Return the (x, y) coordinate for the center point of the cell that contains the specified text.  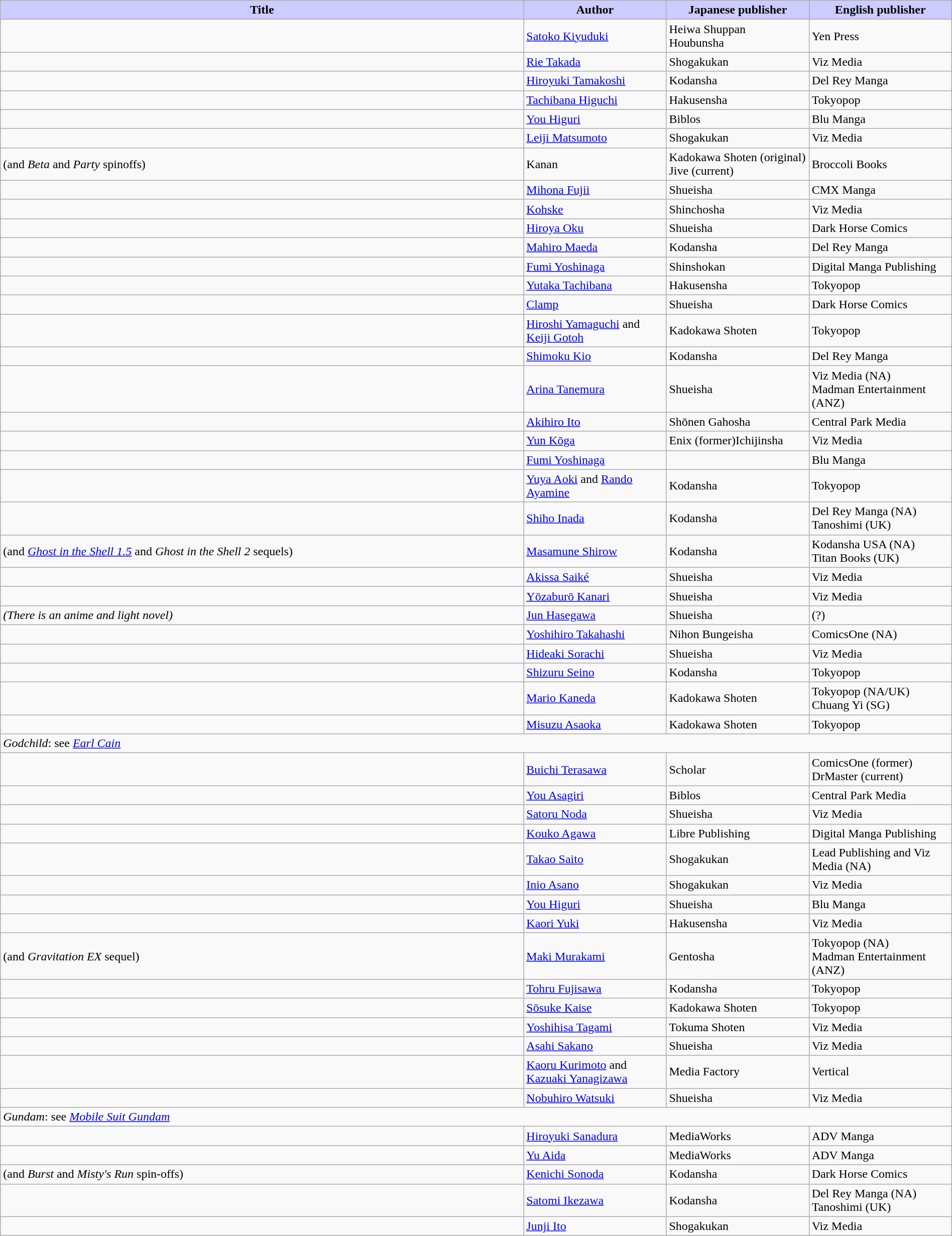
Mahiro Maeda (595, 247)
Media Factory (738, 1072)
Tokuma Shoten (738, 1027)
Buichi Terasawa (595, 769)
Libre Publishing (738, 833)
Shōnen Gahosha (738, 422)
Maki Murakami (595, 956)
Clamp (595, 305)
Masamune Shirow (595, 551)
Hiroyuki Sanadura (595, 1136)
Author (595, 10)
Satoko Kiyuduki (595, 36)
Viz Media (NA) Madman Entertainment (ANZ) (880, 389)
Kaori Yuki (595, 923)
Tohru Fujisawa (595, 988)
(and Gravitation EX sequel) (262, 956)
Scholar (738, 769)
You Asagiri (595, 795)
Inio Asano (595, 885)
Mihona Fujii (595, 190)
Akihiro Ito (595, 422)
Shinchosha (738, 209)
English publisher (880, 10)
Godchild: see Earl Cain (476, 744)
Satoru Noda (595, 814)
Shizuru Seino (595, 673)
Mario Kaneda (595, 699)
Kanan (595, 164)
Shiho Inada (595, 518)
Hiroyuki Tamakoshi (595, 81)
Title (262, 10)
Yoshihisa Tagami (595, 1027)
Satomi Ikezawa (595, 1200)
Vertical (880, 1072)
Gundam: see Mobile Suit Gundam (476, 1117)
CMX Manga (880, 190)
ComicsOne (NA) (880, 634)
Gentosha (738, 956)
Tokyopop (NA/UK) Chuang Yi (SG) (880, 699)
Kenichi Sonoda (595, 1174)
Jun Hasegawa (595, 615)
Enix (former)Ichijinsha (738, 441)
Nihon Bungeisha (738, 634)
Rie Takada (595, 62)
Shimoku Kio (595, 356)
Yutaka Tachibana (595, 286)
Leiji Matsumoto (595, 138)
Misuzu Asaoka (595, 724)
Akissa Saiké (595, 577)
Lead Publishing and Viz Media (NA) (880, 859)
Arina Tanemura (595, 389)
(and Burst and Misty's Run spin-offs) (262, 1174)
Shinshokan (738, 267)
Hiroshi Yamaguchi and Keiji Gotoh (595, 330)
(and Ghost in the Shell 1.5 and Ghost in the Shell 2 sequels) (262, 551)
Junji Ito (595, 1226)
Tokyopop (NA) Madman Entertainment (ANZ) (880, 956)
Kohske (595, 209)
ComicsOne (former) DrMaster (current) (880, 769)
Yuya Aoki and Rando Ayamine (595, 486)
Yōzaburō Kanari (595, 596)
Sōsuke Kaise (595, 1008)
Yun Kōga (595, 441)
(There is an anime and light novel) (262, 615)
Kaoru Kurimoto and Kazuaki Yanagizawa (595, 1072)
Yoshihiro Takahashi (595, 634)
Broccoli Books (880, 164)
Kadokawa Shoten (original) Jive (current) (738, 164)
(?) (880, 615)
Yu Aida (595, 1155)
Kouko Agawa (595, 833)
(and Beta and Party spinoffs) (262, 164)
Asahi Sakano (595, 1046)
Nobuhiro Watsuki (595, 1098)
Heiwa ShuppanHoubunsha (738, 36)
Tachibana Higuchi (595, 100)
Hiroya Oku (595, 228)
Takao Saito (595, 859)
Yen Press (880, 36)
Kodansha USA (NA) Titan Books (UK) (880, 551)
Hideaki Sorachi (595, 653)
Japanese publisher (738, 10)
